Extract the [x, y] coordinate from the center of the cell holding the provided text.  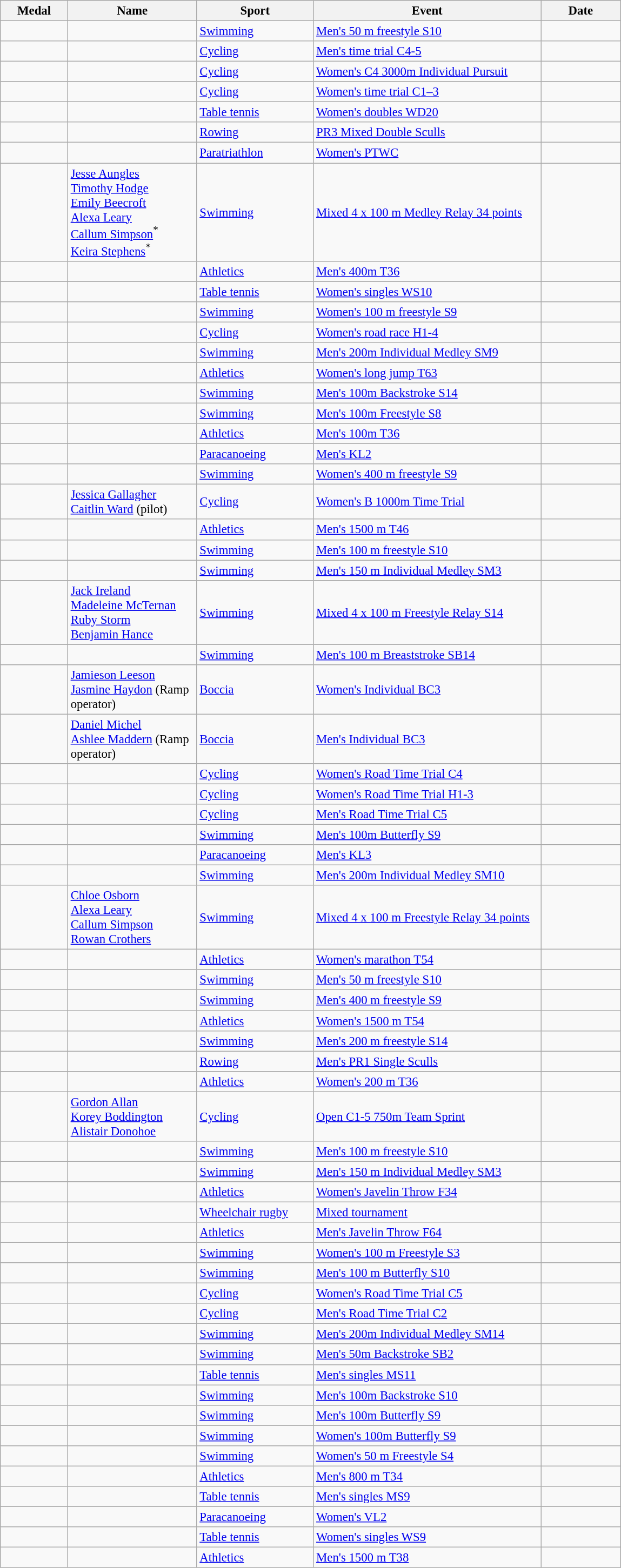
Paratriathlon [255, 153]
Men's Road Time Trial C2 [427, 1314]
Men's PR1 Single Sculls [427, 1061]
Men's time trial C4-5 [427, 51]
Women's singles WS10 [427, 292]
Women's road race H1-4 [427, 332]
Women's Road Time Trial C5 [427, 1294]
Women's C4 3000m Individual Pursuit [427, 72]
Men's 50m Backstroke SB2 [427, 1355]
Women's singles WS9 [427, 1537]
Women's 100m Butterfly S9 [427, 1436]
Men's Javelin Throw F64 [427, 1233]
Women's 200 m T36 [427, 1081]
Mixed 4 x 100 m Medley Relay 34 points [427, 212]
Men's 100m Backstroke S10 [427, 1395]
Women's PTWC [427, 153]
Women's 100 m freestyle S9 [427, 312]
Mixed 4 x 100 m Freestyle Relay S14 [427, 613]
Sport [255, 11]
Gordon Allan Korey Boddington Alistair Donohoe [132, 1116]
Mixed 4 x 100 m Freestyle Relay 34 points [427, 917]
Medal [35, 11]
Men's 400m T36 [427, 271]
Men's 200m Individual Medley SM10 [427, 876]
Men's 100 m Butterfly S10 [427, 1273]
Men's singles MS11 [427, 1375]
Chloe Osborn Alexa Leary Callum Simpson Rowan Crothers [132, 917]
Open C1-5 750m Team Sprint [427, 1116]
Women's long jump T63 [427, 373]
Jessica Gallagher Caitlin Ward (pilot) [132, 502]
Women's time trial C1–3 [427, 92]
Men's Individual BC3 [427, 739]
Men's 1500 m T38 [427, 1558]
Men's Road Time Trial C5 [427, 815]
Men's 100m Freestyle S8 [427, 414]
Women's marathon T54 [427, 960]
Men's 1500 m T46 [427, 530]
Jamieson Leeson Jasmine Haydon (Ramp operator) [132, 690]
Men's KL3 [427, 855]
Wheelchair rugby [255, 1212]
Date [580, 11]
Men's 200m Individual Medley SM9 [427, 353]
Women's 400 m freestyle S9 [427, 474]
Men's KL2 [427, 454]
Women's 50 m Freestyle S4 [427, 1456]
Mixed tournament [427, 1212]
Women's Javelin Throw F34 [427, 1192]
Jack Ireland Madeleine McTernan Ruby Storm Benjamin Hance [132, 613]
Women's Individual BC3 [427, 690]
Jesse Aungles Timothy Hodge Emily Beecroft Alexa Leary Callum Simpson* Keira Stephens* [132, 212]
Event [427, 11]
Women's 100 m Freestyle S3 [427, 1253]
Name [132, 11]
Women's Road Time Trial H1-3 [427, 794]
Men's 100 m Breaststroke SB14 [427, 655]
Men's 200 m freestyle S14 [427, 1041]
Men's 200m Individual Medley SM14 [427, 1334]
Men's 800 m T34 [427, 1476]
Daniel Michel Ashlee Maddern (Ramp operator) [132, 739]
Men's 400 m freestyle S9 [427, 1000]
Men's 100m Backstroke S14 [427, 393]
Men's 100m T36 [427, 434]
PR3 Mixed Double Sculls [427, 132]
Men's singles MS9 [427, 1497]
Women's doubles WD20 [427, 112]
Women's 1500 m T54 [427, 1021]
Women's B 1000m Time Trial [427, 502]
Women's VL2 [427, 1517]
Women's Road Time Trial C4 [427, 774]
